Return [X, Y] of the center of cell containing provided text 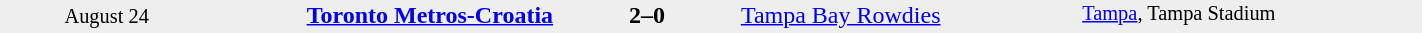
Tampa Bay Rowdies [910, 15]
August 24 [106, 16]
Toronto Metros-Croatia [384, 15]
Tampa, Tampa Stadium [1252, 16]
2–0 [648, 15]
